Locate the cell with the specified text and output its (X, Y) center coordinate. 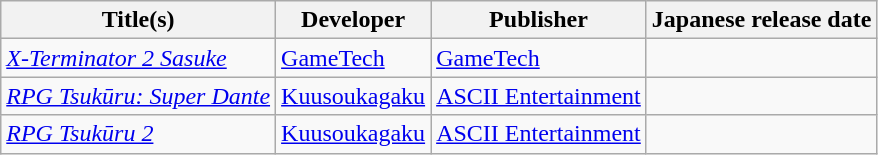
RPG Tsukūru 2 (138, 134)
Japanese release date (762, 20)
Developer (354, 20)
Title(s) (138, 20)
Publisher (539, 20)
X-Terminator 2 Sasuke (138, 58)
RPG Tsukūru: Super Dante (138, 96)
